Capture the cell that displays the provided text and extract its (X, Y) central coordinate. 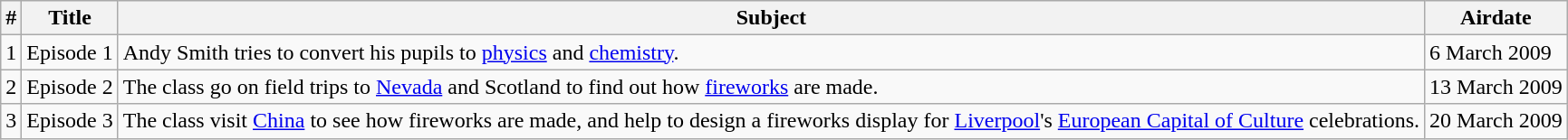
13 March 2009 (1496, 87)
Title (70, 18)
# (11, 18)
2 (11, 87)
Subject (771, 18)
Airdate (1496, 18)
The class visit China to see how fireworks are made, and help to design a fireworks display for Liverpool's European Capital of Culture celebrations. (771, 121)
Episode 1 (70, 52)
1 (11, 52)
20 March 2009 (1496, 121)
3 (11, 121)
Episode 3 (70, 121)
6 March 2009 (1496, 52)
Episode 2 (70, 87)
The class go on field trips to Nevada and Scotland to find out how fireworks are made. (771, 87)
Andy Smith tries to convert his pupils to physics and chemistry. (771, 52)
